Identify which cell holds the provided text, then report its [X, Y] central coordinate. 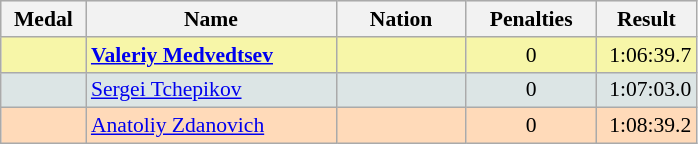
Name [211, 19]
Medal [44, 19]
1:08:39.2 [646, 126]
1:07:03.0 [646, 90]
Penalties [531, 19]
Valeriy Medvedtsev [211, 55]
Sergei Tchepikov [211, 90]
Result [646, 19]
Nation [401, 19]
1:06:39.7 [646, 55]
Anatoliy Zdanovich [211, 126]
